Identify which cell holds the provided text, then report its (X, Y) central coordinate. 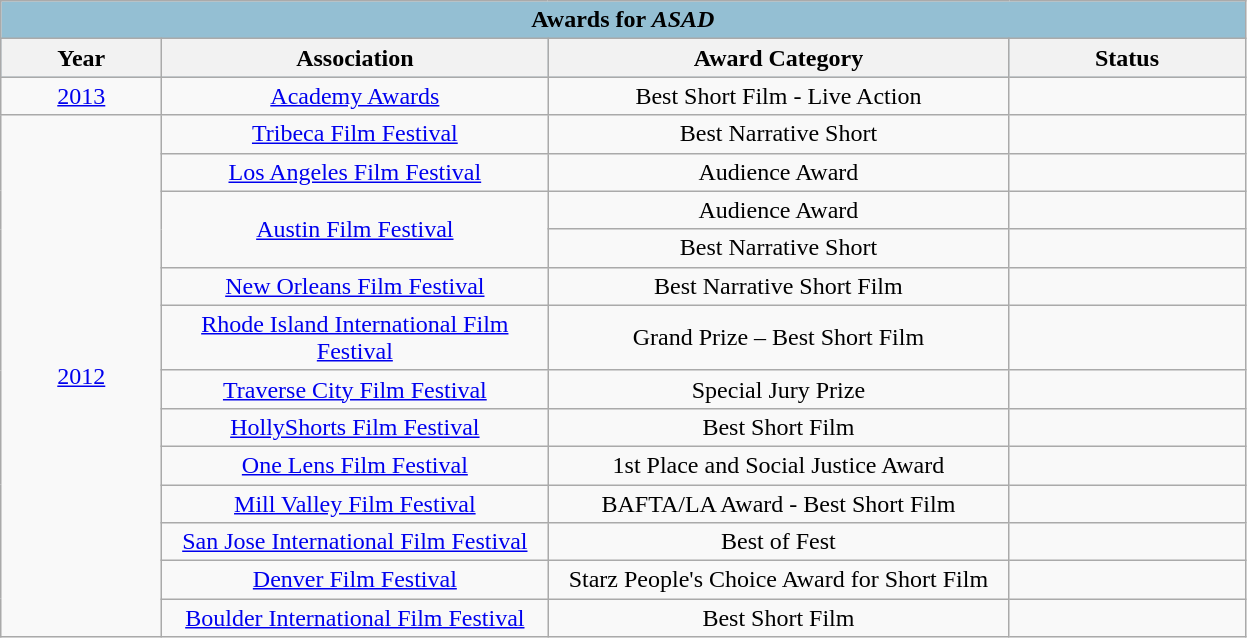
Traverse City Film Festival (355, 389)
BAFTA/LA Award - Best Short Film (778, 503)
Status (1127, 58)
Starz People's Choice Award for Short Film (778, 580)
San Jose International Film Festival (355, 542)
Awards for ASAD (623, 20)
Association (355, 58)
Year (82, 58)
Best of Fest (778, 542)
HollyShorts Film Festival (355, 427)
Rhode Island International Film Festival (355, 338)
Los Angeles Film Festival (355, 172)
Mill Valley Film Festival (355, 503)
Boulder International Film Festival (355, 618)
2012 (82, 376)
Best Short Film - Live Action (778, 96)
Austin Film Festival (355, 229)
Tribeca Film Festival (355, 134)
New Orleans Film Festival (355, 286)
Special Jury Prize (778, 389)
2013 (82, 96)
1st Place and Social Justice Award (778, 465)
Academy Awards (355, 96)
One Lens Film Festival (355, 465)
Award Category (778, 58)
Denver Film Festival (355, 580)
Best Narrative Short Film (778, 286)
Grand Prize – Best Short Film (778, 338)
